Capture the cell that displays the provided text and extract its (X, Y) central coordinate. 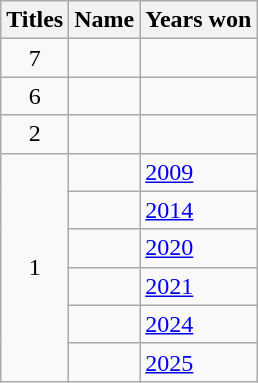
Titles (35, 20)
2024 (198, 324)
2 (35, 134)
2020 (198, 248)
2009 (198, 172)
2021 (198, 286)
2025 (198, 362)
2014 (198, 210)
7 (35, 58)
1 (35, 267)
Name (104, 20)
6 (35, 96)
Years won (198, 20)
